Return [x, y] of the center of cell containing provided text 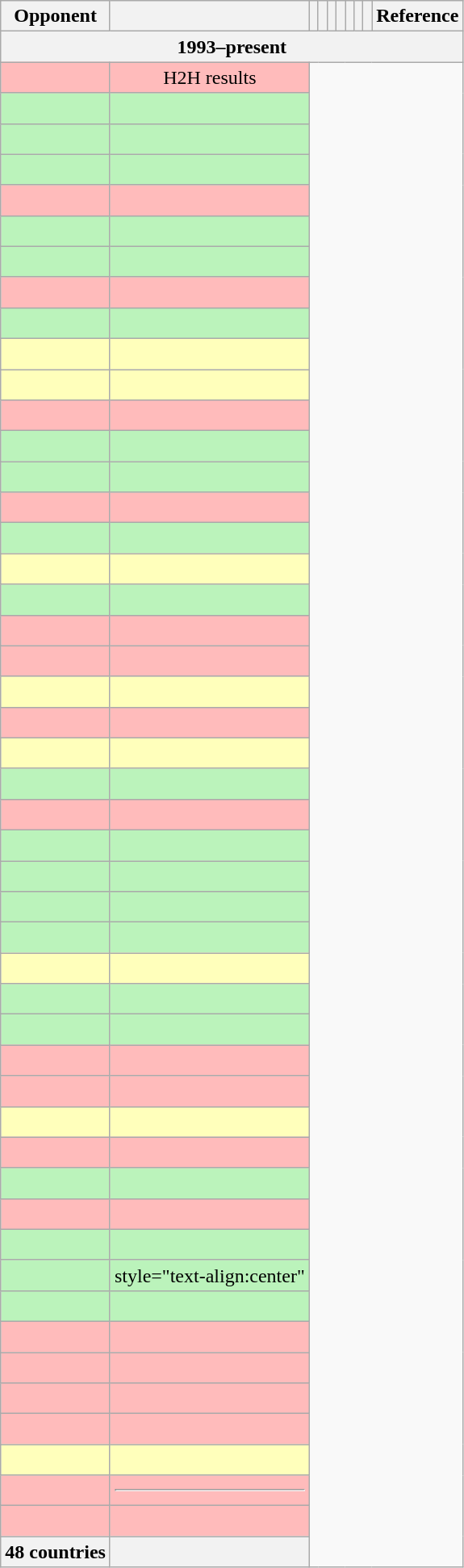
H2H results [210, 77]
1993–present [232, 47]
Opponent [56, 16]
style="text-align:center" [210, 1275]
48 countries [56, 1552]
Reference [418, 16]
